From the cell containing the given text, extract its center point as (X, Y) coordinate. 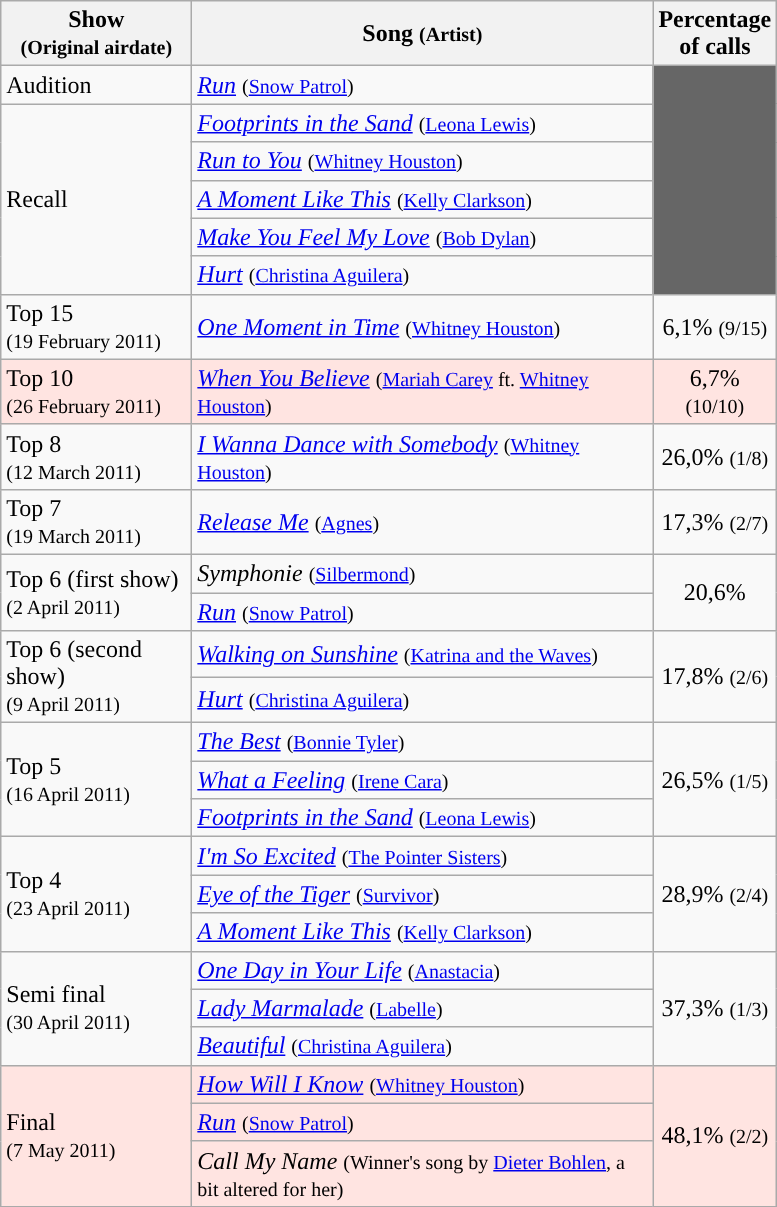
I Wanna Dance with Somebody (Whitney Houston) (422, 456)
Top 15(19 February 2011) (96, 326)
Top 7(19 March 2011) (96, 522)
Percentage of calls (715, 34)
Top 4(23 April 2011) (96, 894)
Make You Feel My Love (Bob Dylan) (422, 237)
One Moment in Time (Whitney Houston) (422, 326)
What a Feeling (Irene Cara) (422, 780)
One Day in Your Life (Anastacia) (422, 970)
Top 6 (first show)(2 April 2011) (96, 592)
When You Believe (Mariah Carey ft. Whitney Houston) (422, 392)
6,7% (10/10) (715, 392)
How Will I Know (Whitney Houston) (422, 1084)
26,5% (1/5) (715, 780)
Beautiful (Christina Aguilera) (422, 1046)
Walking on Sunshine (Katrina and the Waves) (422, 654)
17,8% (2/6) (715, 677)
Eye of the Tiger (Survivor) (422, 894)
37,3% (1/3) (715, 1008)
Show(Original airdate) (96, 34)
Call My Name (Winner's song by Dieter Bohlen, a bit altered for her) (422, 1174)
26,0% (1/8) (715, 456)
28,9% (2/4) (715, 894)
6,1% (9/15) (715, 326)
Top 10(26 February 2011) (96, 392)
48,1% (2/2) (715, 1136)
Top 5(16 April 2011) (96, 780)
Audition (96, 85)
Top 6 (second show)(9 April 2011) (96, 677)
Recall (96, 199)
Top 8(12 March 2011) (96, 456)
Song (Artist) (422, 34)
Final(7 May 2011) (96, 1136)
20,6% (715, 592)
Symphonie (Silbermond) (422, 573)
Semi final(30 April 2011) (96, 1008)
I'm So Excited (The Pointer Sisters) (422, 856)
Run to You (Whitney Houston) (422, 161)
Release Me (Agnes) (422, 522)
17,3% (2/7) (715, 522)
The Best (Bonnie Tyler) (422, 742)
Lady Marmalade (Labelle) (422, 1008)
